Pinpoint the cell where the given text exists, returning its (x, y) midpoint coordinate. 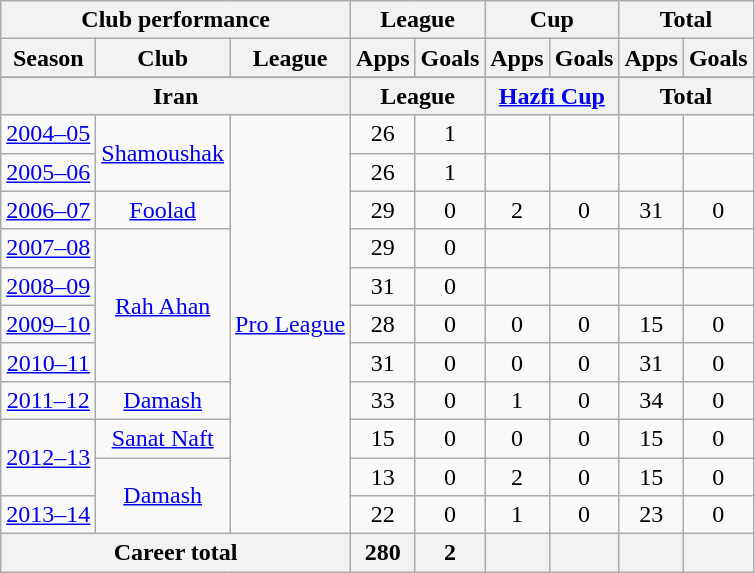
2013–14 (48, 515)
Career total (176, 553)
2007–08 (48, 248)
2005–06 (48, 172)
2012–13 (48, 457)
22 (383, 515)
Season (48, 58)
2009–10 (48, 324)
Rah Ahan (163, 305)
2010–11 (48, 362)
Pro League (290, 324)
Cup (552, 20)
Shamoushak (163, 153)
Hazfi Cup (552, 96)
Foolad (163, 210)
2008–09 (48, 286)
Iran (176, 96)
28 (383, 324)
2011–12 (48, 400)
13 (383, 477)
Club performance (176, 20)
2004–05 (48, 134)
23 (651, 515)
280 (383, 553)
2006–07 (48, 210)
33 (383, 400)
Sanat Naft (163, 438)
Club (163, 58)
34 (651, 400)
